Return (x, y) of the center of cell containing provided text 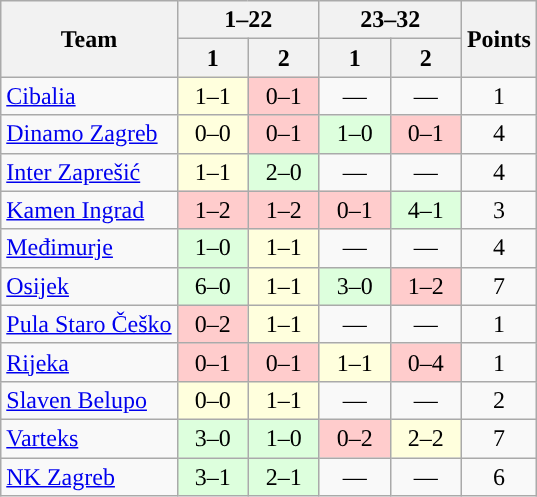
1–22 (248, 20)
Kamen Ingrad (89, 210)
2–2 (426, 438)
2–0 (284, 172)
23–32 (390, 20)
Pula Staro Češko (89, 324)
2–1 (284, 477)
6–0 (212, 286)
Team (89, 39)
Cibalia (89, 96)
3–1 (212, 477)
Points (498, 39)
3 (498, 210)
Rijeka (89, 362)
Varteks (89, 438)
Inter Zaprešić (89, 172)
Osijek (89, 286)
4–1 (426, 210)
Dinamo Zagreb (89, 134)
Slaven Belupo (89, 400)
6 (498, 477)
Međimurje (89, 248)
0–4 (426, 362)
NK Zagreb (89, 477)
